Extract the (x, y) coordinate from the center of the cell holding the provided text.  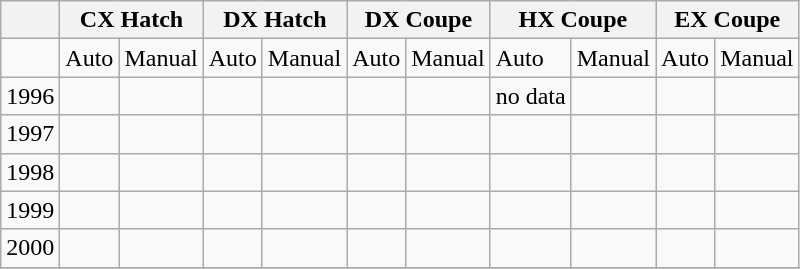
1999 (30, 210)
CX Hatch (132, 20)
1997 (30, 134)
HX Coupe (572, 20)
1996 (30, 96)
2000 (30, 248)
1998 (30, 172)
no data (530, 96)
DX Hatch (274, 20)
EX Coupe (728, 20)
DX Coupe (418, 20)
